Capture the cell that displays the provided text and extract its (X, Y) central coordinate. 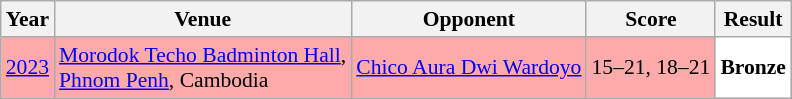
Bronze (753, 68)
Morodok Techo Badminton Hall,Phnom Penh, Cambodia (202, 68)
Year (28, 19)
Venue (202, 19)
Opponent (468, 19)
Result (753, 19)
15–21, 18–21 (650, 68)
Score (650, 19)
2023 (28, 68)
Chico Aura Dwi Wardoyo (468, 68)
